Output the [x, y] coordinate of the center of the cell containing the given text.  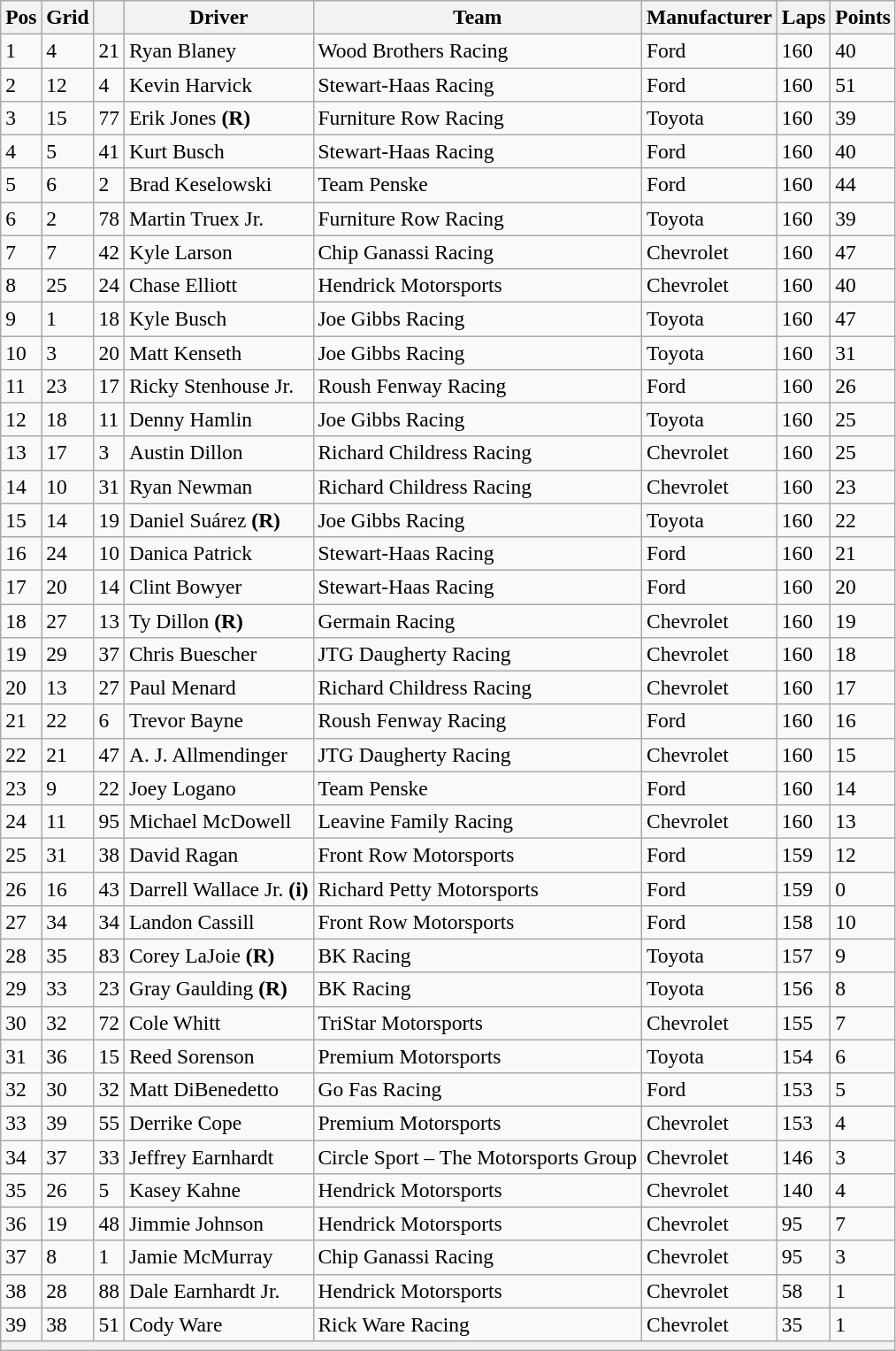
48 [109, 1224]
Go Fas Racing [478, 1089]
Cole Whitt [218, 1023]
140 [803, 1190]
Circle Sport – The Motorsports Group [478, 1156]
Chase Elliott [218, 285]
42 [109, 252]
Kevin Harvick [218, 84]
Germain Racing [478, 620]
Rick Ware Racing [478, 1324]
Manufacturer [709, 17]
Kurt Busch [218, 151]
Michael McDowell [218, 821]
Jeffrey Earnhardt [218, 1156]
Ryan Newman [218, 487]
Kyle Busch [218, 319]
Joey Logano [218, 788]
Grid [67, 17]
A. J. Allmendinger [218, 755]
158 [803, 922]
Ty Dillon (R) [218, 620]
Landon Cassill [218, 922]
83 [109, 956]
Brad Keselowski [218, 185]
155 [803, 1023]
Derrike Cope [218, 1123]
41 [109, 151]
TriStar Motorsports [478, 1023]
Corey LaJoie (R) [218, 956]
Team [478, 17]
Matt DiBenedetto [218, 1089]
78 [109, 219]
72 [109, 1023]
Daniel Suárez (R) [218, 520]
88 [109, 1291]
Gray Gaulding (R) [218, 989]
Kyle Larson [218, 252]
Leavine Family Racing [478, 821]
Ricky Stenhouse Jr. [218, 386]
Chris Buescher [218, 654]
Reed Sorenson [218, 1056]
Paul Menard [218, 687]
Jamie McMurray [218, 1257]
Matt Kenseth [218, 352]
77 [109, 118]
44 [863, 185]
Denny Hamlin [218, 419]
146 [803, 1156]
Darrell Wallace Jr. (i) [218, 888]
David Ragan [218, 855]
Dale Earnhardt Jr. [218, 1291]
Danica Patrick [218, 553]
Pos [21, 17]
0 [863, 888]
Austin Dillon [218, 453]
154 [803, 1056]
Martin Truex Jr. [218, 219]
43 [109, 888]
Kasey Kahne [218, 1190]
55 [109, 1123]
156 [803, 989]
Cody Ware [218, 1324]
Jimmie Johnson [218, 1224]
Clint Bowyer [218, 587]
Points [863, 17]
58 [803, 1291]
Wood Brothers Racing [478, 50]
Trevor Bayne [218, 721]
157 [803, 956]
Erik Jones (R) [218, 118]
Laps [803, 17]
Richard Petty Motorsports [478, 888]
Ryan Blaney [218, 50]
Driver [218, 17]
